Determine the (X, Y) coordinate at the center of the cell enclosing the given text.  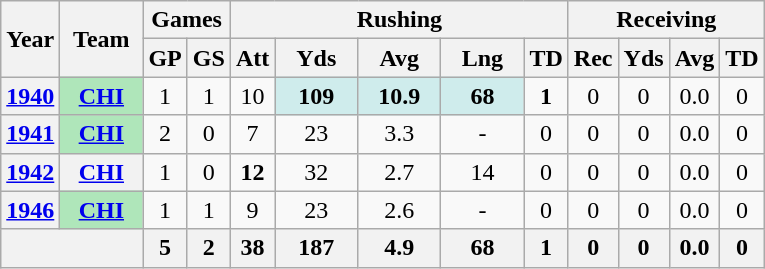
187 (316, 248)
GS (208, 58)
Year (30, 39)
4.9 (400, 248)
2.7 (400, 172)
7 (252, 134)
Rec (593, 58)
10.9 (400, 96)
Receiving (666, 20)
14 (482, 172)
Games (186, 20)
GP (165, 58)
3.3 (400, 134)
1946 (30, 210)
2.6 (400, 210)
5 (165, 248)
10 (252, 96)
1941 (30, 134)
38 (252, 248)
Att (252, 58)
1940 (30, 96)
12 (252, 172)
9 (252, 210)
1942 (30, 172)
Rushing (399, 20)
Team (102, 39)
Lng (482, 58)
109 (316, 96)
32 (316, 172)
